For the text-containing cell, return its midpoint in (X, Y) coordinate format. 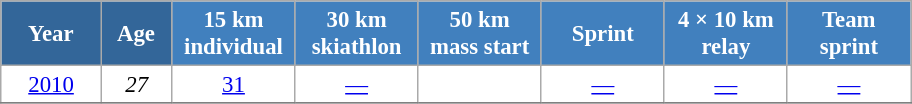
Year (52, 34)
27 (136, 85)
Team sprint (848, 34)
30 km skiathlon (356, 34)
2010 (52, 85)
31 (234, 85)
Age (136, 34)
50 km mass start (480, 34)
15 km individual (234, 34)
4 × 10 km relay (726, 34)
Sprint (602, 34)
